From the cell containing the given text, extract its center point as [x, y] coordinate. 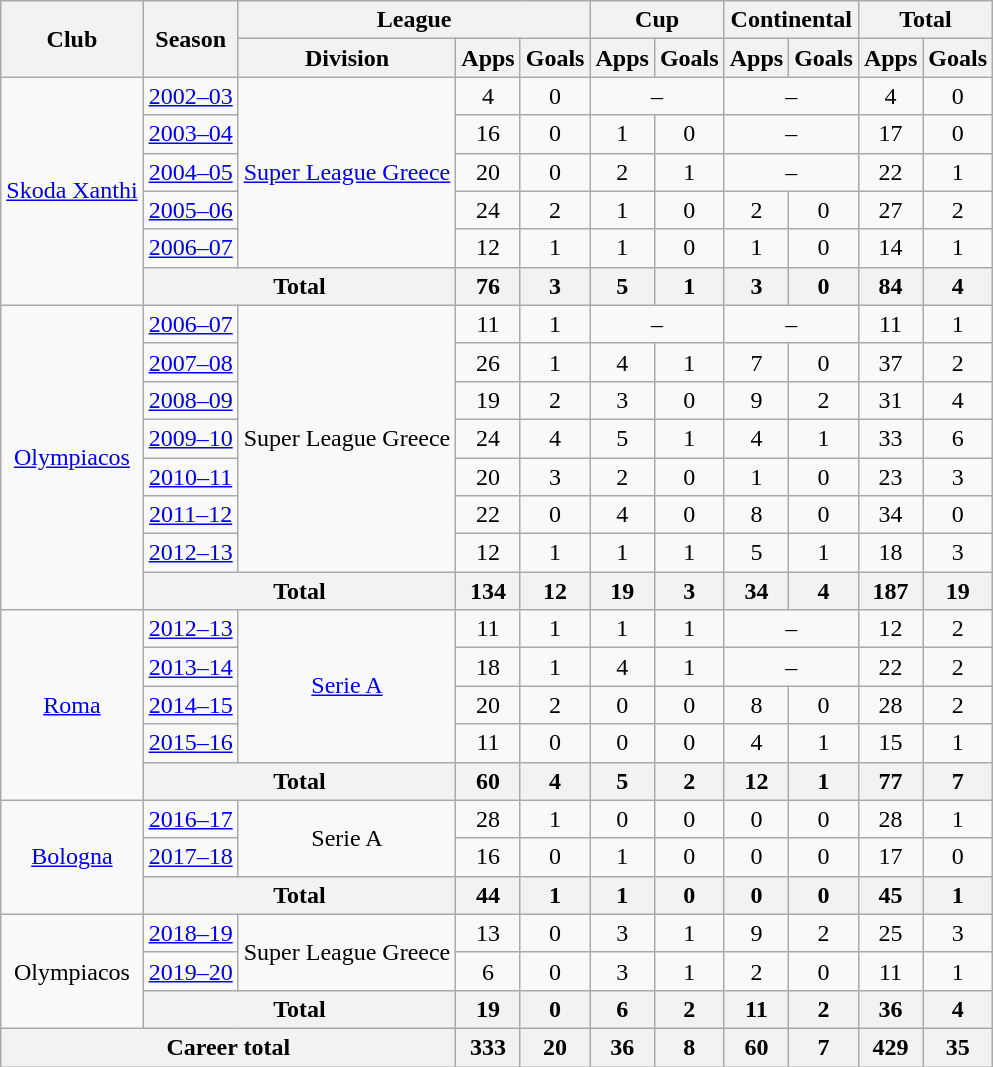
2010–11 [190, 477]
Season [190, 39]
Cup [657, 20]
Career total [228, 1047]
League [414, 20]
84 [890, 286]
76 [488, 286]
429 [890, 1047]
13 [488, 933]
Club [72, 39]
2008–09 [190, 400]
31 [890, 400]
2015–16 [190, 743]
187 [890, 591]
2007–08 [190, 362]
2004–05 [190, 172]
2016–17 [190, 819]
23 [890, 477]
2009–10 [190, 438]
2003–04 [190, 134]
25 [890, 933]
2011–12 [190, 515]
77 [890, 781]
26 [488, 362]
2017–18 [190, 857]
134 [488, 591]
15 [890, 743]
37 [890, 362]
333 [488, 1047]
Division [347, 58]
27 [890, 210]
2019–20 [190, 971]
2002–03 [190, 96]
45 [890, 895]
2014–15 [190, 705]
44 [488, 895]
2013–14 [190, 667]
14 [890, 248]
2018–19 [190, 933]
Roma [72, 705]
Continental [791, 20]
2005–06 [190, 210]
33 [890, 438]
Skoda Xanthi [72, 191]
Bologna [72, 857]
35 [958, 1047]
